Return (X, Y) of the center of cell containing provided text 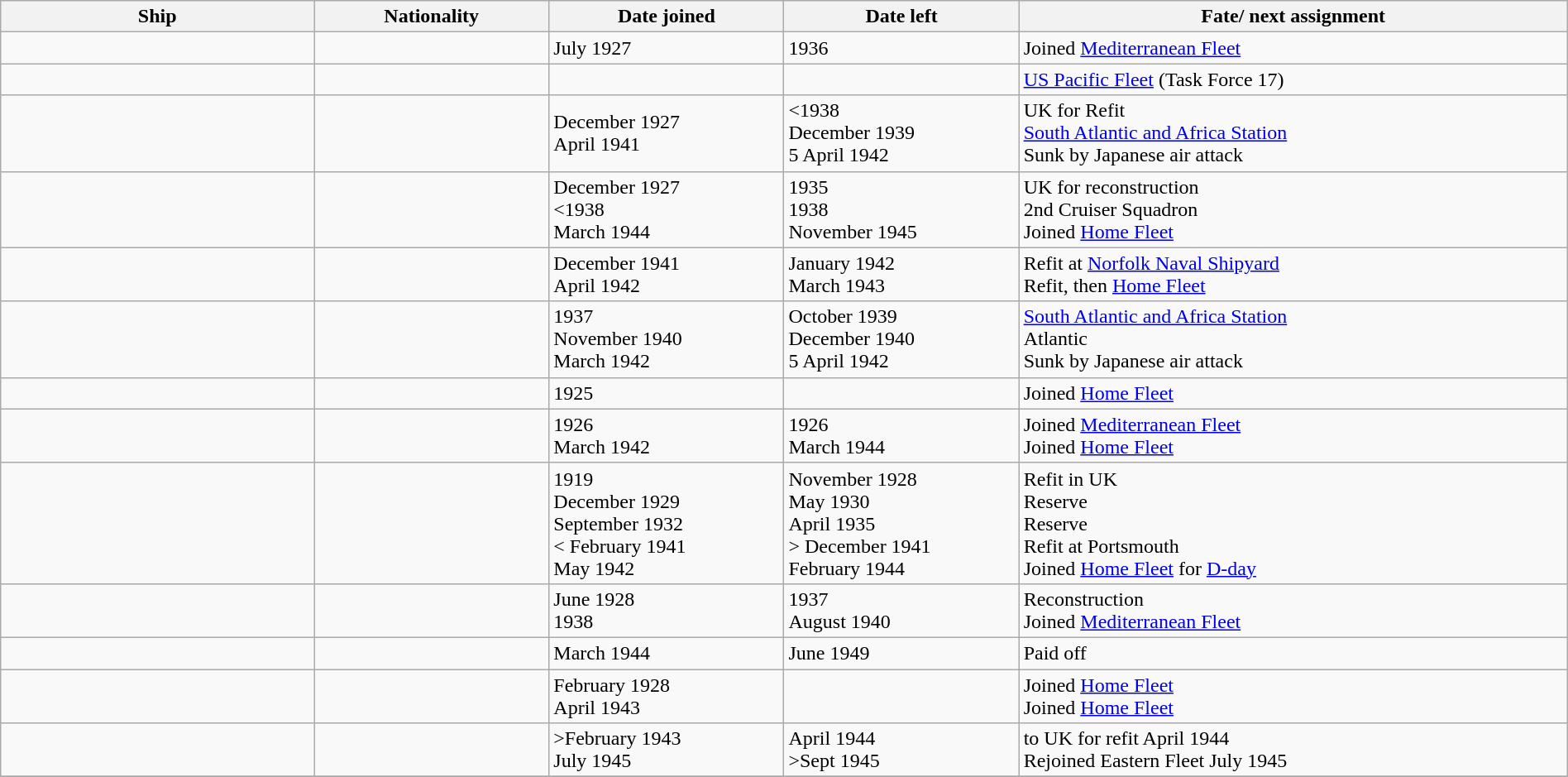
Date left (901, 17)
ReconstructionJoined Mediterranean Fleet (1293, 611)
UK for reconstruction2nd Cruiser SquadronJoined Home Fleet (1293, 209)
1937November 1940March 1942 (667, 339)
1926March 1944 (901, 435)
February 1928April 1943 (667, 695)
November 1928May 1930April 1935 > December 1941February 1944 (901, 523)
December 1941April 1942 (667, 275)
19351938November 1945 (901, 209)
December 1927<1938March 1944 (667, 209)
June 19281938 (667, 611)
Refit in UKReserveReserveRefit at PortsmouthJoined Home Fleet for D-day (1293, 523)
Refit at Norfolk Naval ShipyardRefit, then Home Fleet (1293, 275)
January 1942March 1943 (901, 275)
1925 (667, 393)
October 1939December 19405 April 1942 (901, 339)
Fate/ next assignment (1293, 17)
Joined Mediterranean FleetJoined Home Fleet (1293, 435)
1926March 1942 (667, 435)
December 1927April 1941 (667, 133)
UK for RefitSouth Atlantic and Africa StationSunk by Japanese air attack (1293, 133)
Joined Home Fleet (1293, 393)
South Atlantic and Africa StationAtlanticSunk by Japanese air attack (1293, 339)
Date joined (667, 17)
Joined Home FleetJoined Home Fleet (1293, 695)
>February 1943July 1945 (667, 750)
1937August 1940 (901, 611)
to UK for refit April 1944Rejoined Eastern Fleet July 1945 (1293, 750)
<1938December 19395 April 1942 (901, 133)
June 1949 (901, 653)
July 1927 (667, 48)
April 1944>Sept 1945 (901, 750)
1936 (901, 48)
March 1944 (667, 653)
Paid off (1293, 653)
1919December 1929September 1932 < February 1941May 1942 (667, 523)
US Pacific Fleet (Task Force 17) (1293, 79)
Ship (157, 17)
Nationality (432, 17)
Joined Mediterranean Fleet (1293, 48)
